Extract the [X, Y] coordinate from the center of the cell holding the provided text.  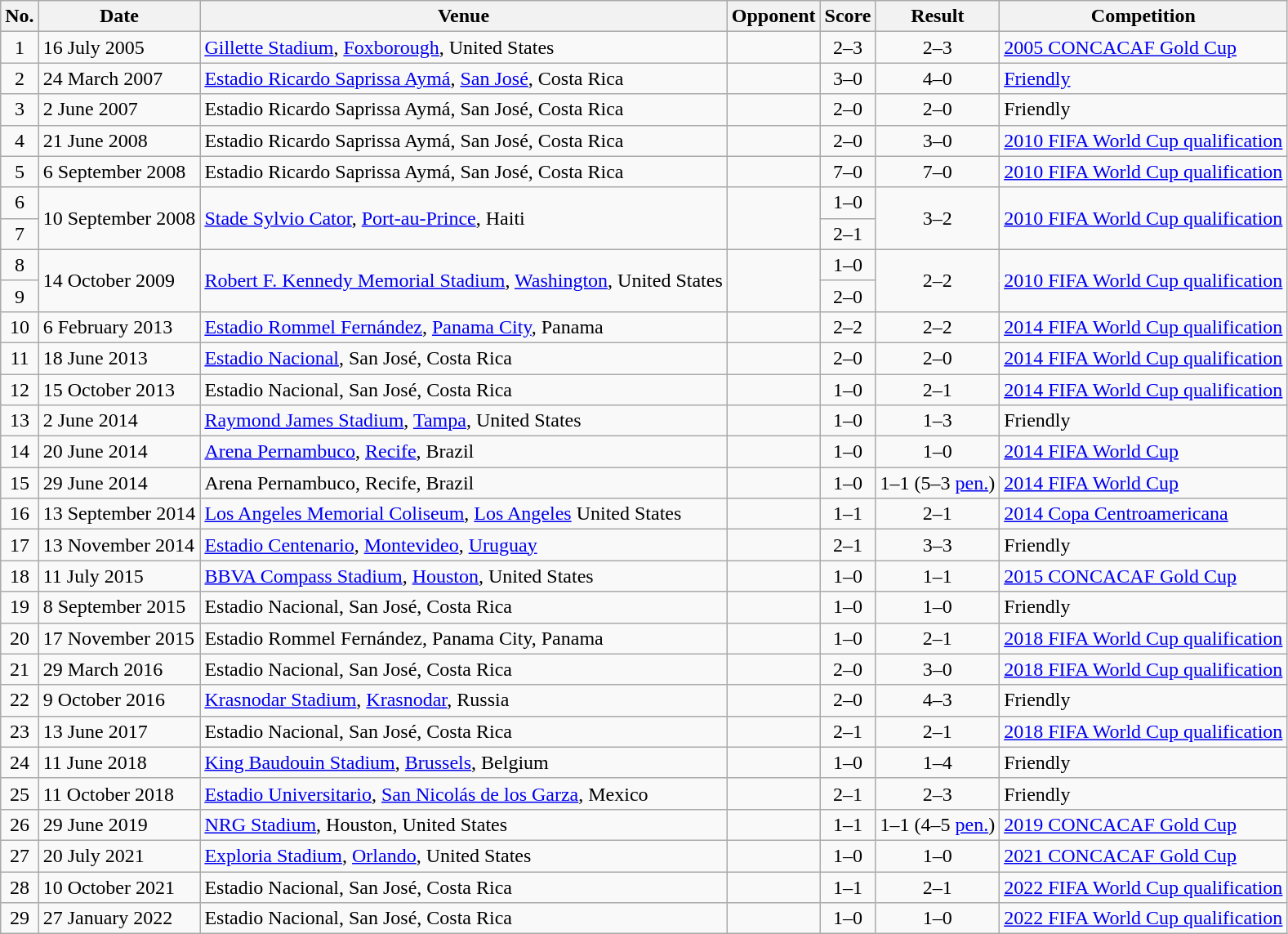
Result [938, 16]
24 [20, 762]
BBVA Compass Stadium, Houston, United States [464, 576]
8 [20, 265]
1 [20, 47]
9 October 2016 [119, 700]
9 [20, 296]
No. [20, 16]
21 [20, 669]
Stade Sylvio Cator, Port-au-Prince, Haiti [464, 218]
6 September 2008 [119, 172]
13 November 2014 [119, 545]
29 March 2016 [119, 669]
Opponent [773, 16]
Score [848, 16]
Robert F. Kennedy Memorial Stadium, Washington, United States [464, 280]
27 [20, 856]
13 September 2014 [119, 514]
15 October 2013 [119, 390]
6 [20, 203]
29 [20, 918]
10 October 2021 [119, 887]
7 [20, 234]
2005 CONCACAF Gold Cup [1143, 47]
11 July 2015 [119, 576]
11 June 2018 [119, 762]
17 [20, 545]
11 October 2018 [119, 793]
4–0 [938, 78]
Gillette Stadium, Foxborough, United States [464, 47]
29 June 2014 [119, 483]
25 [20, 793]
13 June 2017 [119, 731]
3–2 [938, 218]
27 January 2022 [119, 918]
15 [20, 483]
21 June 2008 [119, 141]
20 July 2021 [119, 856]
2014 Copa Centroamericana [1143, 514]
2015 CONCACAF Gold Cup [1143, 576]
18 June 2013 [119, 358]
23 [20, 731]
Competition [1143, 16]
Estadio Universitario, San Nicolás de los Garza, Mexico [464, 793]
1–1 (5–3 pen.) [938, 483]
2021 CONCACAF Gold Cup [1143, 856]
1–3 [938, 421]
Estadio Centenario, Montevideo, Uruguay [464, 545]
4 [20, 141]
2 June 2007 [119, 109]
10 September 2008 [119, 218]
22 [20, 700]
Exploria Stadium, Orlando, United States [464, 856]
1–4 [938, 762]
3–3 [938, 545]
12 [20, 390]
Venue [464, 16]
2019 CONCACAF Gold Cup [1143, 825]
3 [20, 109]
2 [20, 78]
28 [20, 887]
26 [20, 825]
11 [20, 358]
NRG Stadium, Houston, United States [464, 825]
13 [20, 421]
18 [20, 576]
14 October 2009 [119, 280]
20 June 2014 [119, 452]
5 [20, 172]
Raymond James Stadium, Tampa, United States [464, 421]
29 June 2019 [119, 825]
10 [20, 327]
16 [20, 514]
King Baudouin Stadium, Brussels, Belgium [464, 762]
Krasnodar Stadium, Krasnodar, Russia [464, 700]
8 September 2015 [119, 607]
14 [20, 452]
24 March 2007 [119, 78]
19 [20, 607]
20 [20, 638]
Los Angeles Memorial Coliseum, Los Angeles United States [464, 514]
6 February 2013 [119, 327]
4–3 [938, 700]
2 June 2014 [119, 421]
16 July 2005 [119, 47]
17 November 2015 [119, 638]
Date [119, 16]
1–1 (4–5 pen.) [938, 825]
